Detect which cell encompasses the target text, then output its (x, y) center coordinate. 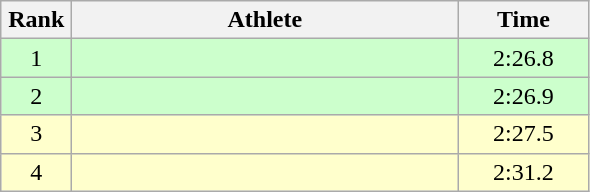
1 (36, 58)
2:26.9 (524, 96)
2:31.2 (524, 172)
Time (524, 20)
3 (36, 134)
2:26.8 (524, 58)
2:27.5 (524, 134)
2 (36, 96)
Athlete (265, 20)
4 (36, 172)
Rank (36, 20)
